Detect which cell encompasses the target text, then output its [x, y] center coordinate. 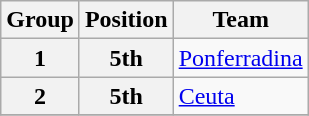
Ceuta [240, 96]
Team [240, 20]
Ponferradina [240, 58]
2 [40, 96]
Group [40, 20]
Position [126, 20]
1 [40, 58]
